Find where the given text appears and provide that cell's center as (X, Y) coordinate. 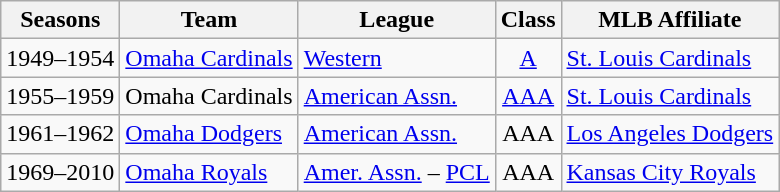
Omaha Dodgers (209, 134)
A (528, 58)
1949–1954 (60, 58)
1969–2010 (60, 172)
Seasons (60, 20)
Omaha Royals (209, 172)
1955–1959 (60, 96)
MLB Affiliate (670, 20)
Los Angeles Dodgers (670, 134)
Team (209, 20)
Western (396, 58)
Amer. Assn. – PCL (396, 172)
League (396, 20)
Class (528, 20)
Kansas City Royals (670, 172)
1961–1962 (60, 134)
